Locate the cell with the specified text and output its (X, Y) center coordinate. 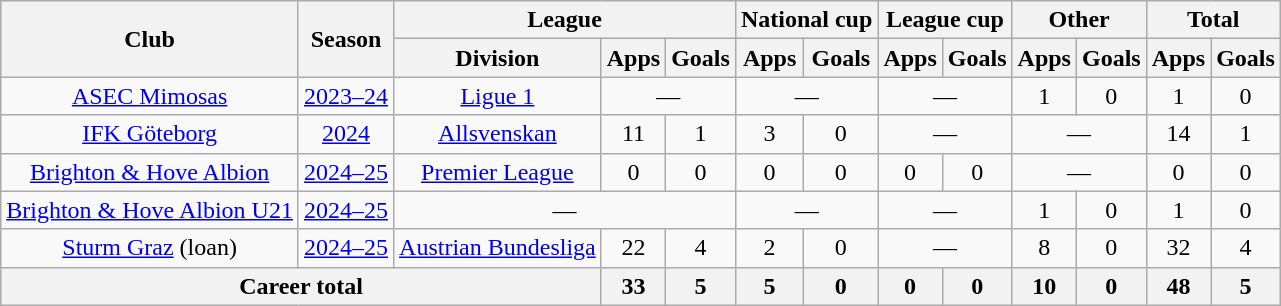
Season (346, 39)
Club (150, 39)
2023–24 (346, 96)
Premier League (498, 172)
IFK Göteborg (150, 134)
Brighton & Hove Albion (150, 172)
Career total (301, 286)
Ligue 1 (498, 96)
Allsvenskan (498, 134)
11 (633, 134)
League (565, 20)
33 (633, 286)
2024 (346, 134)
Sturm Graz (loan) (150, 248)
14 (1178, 134)
2 (769, 248)
3 (769, 134)
ASEC Mimosas (150, 96)
22 (633, 248)
Austrian Bundesliga (498, 248)
Division (498, 58)
Brighton & Hove Albion U21 (150, 210)
National cup (806, 20)
Other (1079, 20)
32 (1178, 248)
10 (1044, 286)
48 (1178, 286)
8 (1044, 248)
League cup (945, 20)
Total (1213, 20)
